Provide the (X, Y) coordinate of the cell's center where the given text is located.  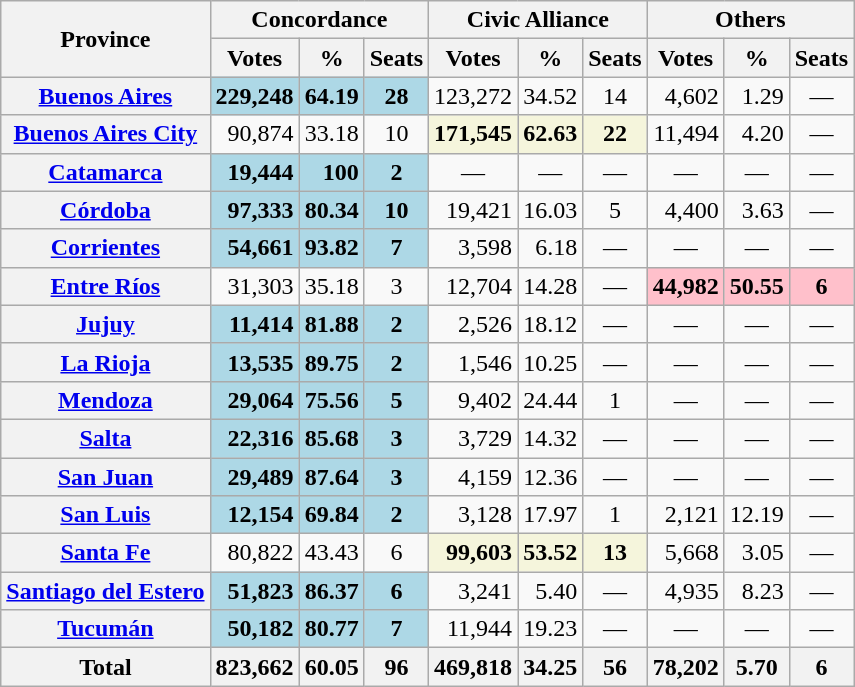
Others (750, 20)
80,822 (254, 553)
Santa Fe (106, 553)
Catamarca (106, 172)
Total (106, 667)
5.70 (756, 667)
229,248 (254, 96)
34.25 (550, 667)
31,303 (254, 286)
99,603 (474, 553)
6.18 (550, 248)
Entre Ríos (106, 286)
3.05 (756, 553)
89.75 (332, 362)
12.36 (550, 477)
56 (615, 667)
8.23 (756, 591)
78,202 (686, 667)
5.40 (550, 591)
3,241 (474, 591)
14.32 (550, 438)
2,526 (474, 324)
3,598 (474, 248)
50.55 (756, 286)
80.34 (332, 210)
3,128 (474, 515)
50,182 (254, 629)
97,333 (254, 210)
86.37 (332, 591)
90,874 (254, 134)
75.56 (332, 400)
13 (615, 553)
19,444 (254, 172)
3,729 (474, 438)
171,545 (474, 134)
3.63 (756, 210)
4,602 (686, 96)
12.19 (756, 515)
53.52 (550, 553)
64.19 (332, 96)
Civic Alliance (538, 20)
9,402 (474, 400)
100 (332, 172)
44,982 (686, 286)
62.63 (550, 134)
Salta (106, 438)
San Luis (106, 515)
Tucumán (106, 629)
Concordance (320, 20)
22 (615, 134)
Córdoba (106, 210)
123,272 (474, 96)
69.84 (332, 515)
469,818 (474, 667)
14 (615, 96)
87.64 (332, 477)
4.20 (756, 134)
10.25 (550, 362)
11,494 (686, 134)
823,662 (254, 667)
28 (396, 96)
18.12 (550, 324)
80.77 (332, 629)
1,546 (474, 362)
2,121 (686, 515)
5,668 (686, 553)
34.52 (550, 96)
93.82 (332, 248)
16.03 (550, 210)
Buenos Aires City (106, 134)
43.43 (332, 553)
4,400 (686, 210)
1.29 (756, 96)
12,154 (254, 515)
Mendoza (106, 400)
14.28 (550, 286)
Santiago del Estero (106, 591)
17.97 (550, 515)
24.44 (550, 400)
19,421 (474, 210)
81.88 (332, 324)
54,661 (254, 248)
22,316 (254, 438)
12,704 (474, 286)
33.18 (332, 134)
13,535 (254, 362)
11,944 (474, 629)
85.68 (332, 438)
4,935 (686, 591)
60.05 (332, 667)
35.18 (332, 286)
11,414 (254, 324)
Buenos Aires (106, 96)
La Rioja (106, 362)
4,159 (474, 477)
29,489 (254, 477)
96 (396, 667)
Jujuy (106, 324)
29,064 (254, 400)
19.23 (550, 629)
San Juan (106, 477)
Corrientes (106, 248)
51,823 (254, 591)
Province (106, 39)
